For the text-containing cell, return its midpoint in [X, Y] coordinate format. 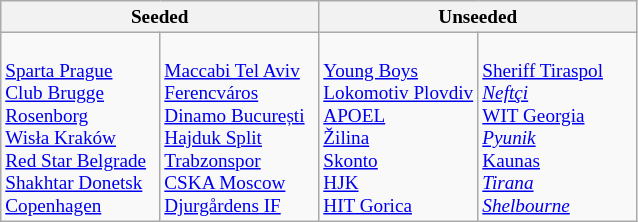
Sparta Prague Club Brugge Rosenborg Wisła Kraków Red Star Belgrade Shakhtar Donetsk Copenhagen [80, 126]
Young Boys Lokomotiv Plovdiv APOEL Žilina Skonto HJK HIT Gorica [398, 126]
Seeded [160, 17]
Sheriff Tiraspol Neftçi WIT Georgia Pyunik Kaunas Tirana Shelbourne [558, 126]
Maccabi Tel Aviv Ferencváros Dinamo București Hajduk Split Trabzonspor CSKA Moscow Djurgårdens IF [240, 126]
Unseeded [478, 17]
